Determine the [x, y] coordinate at the center of the cell enclosing the given text.  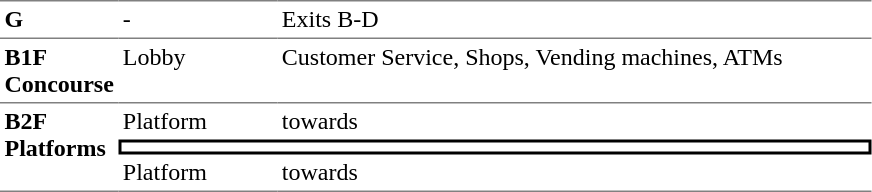
Lobby [198, 71]
- [198, 19]
B1FConcourse [59, 71]
Exits B-D [574, 19]
B2FPlatforms [59, 148]
G [59, 19]
Customer Service, Shops, Vending machines, ATMs [574, 71]
